Find where the given text appears and provide that cell's center as [X, Y] coordinate. 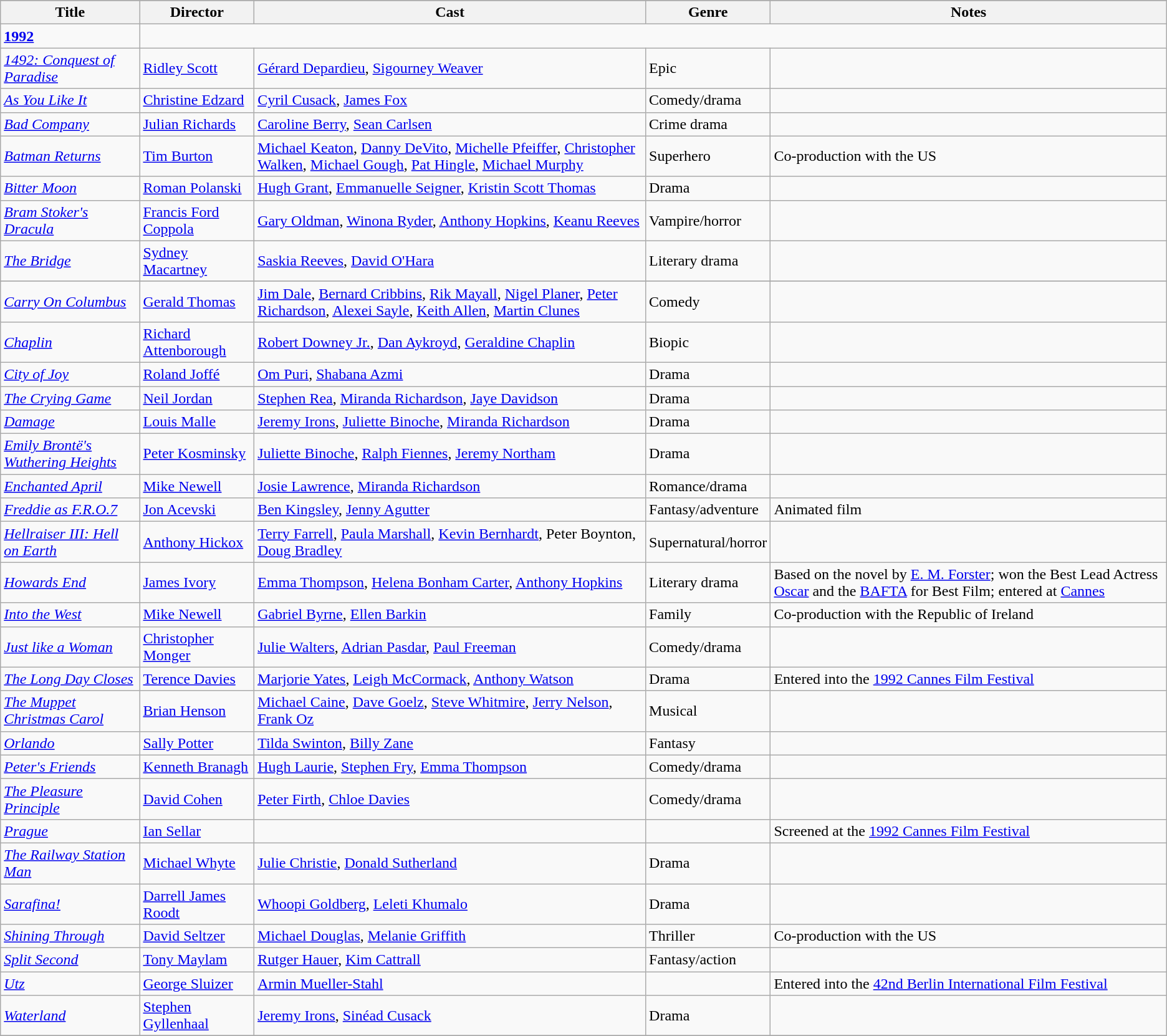
Musical [708, 711]
Darrell James Roodt [197, 904]
Josie Lawrence, Miranda Richardson [450, 486]
Gabriel Byrne, Ellen Barkin [450, 615]
Ridley Scott [197, 69]
Stephen Rea, Miranda Richardson, Jaye Davidson [450, 398]
Fantasy/adventure [708, 510]
Cyril Cusack, James Fox [450, 100]
Hugh Grant, Emmanuelle Seigner, Kristin Scott Thomas [450, 188]
Epic [708, 69]
Ian Sellar [197, 831]
Tony Maylam [197, 960]
Ben Kingsley, Jenny Agutter [450, 510]
Prague [70, 831]
Into the West [70, 615]
Entered into the 1992 Cannes Film Festival [969, 679]
Michael Caine, Dave Goelz, Steve Whitmire, Jerry Nelson, Frank Oz [450, 711]
Richard Attenborough [197, 342]
Gérard Depardieu, Sigourney Weaver [450, 69]
Hugh Laurie, Stephen Fry, Emma Thompson [450, 767]
David Seltzer [197, 936]
Supernatural/horror [708, 542]
Fantasy/action [708, 960]
Roman Polanski [197, 188]
Vampire/horror [708, 221]
Anthony Hickox [197, 542]
Notes [969, 12]
Based on the novel by E. M. Forster; won the Best Lead Actress Oscar and the BAFTA for Best Film; entered at Cannes [969, 582]
Tim Burton [197, 156]
Juliette Binoche, Ralph Fiennes, Jeremy Northam [450, 454]
Peter Kosminsky [197, 454]
Kenneth Branagh [197, 767]
The Railway Station Man [70, 863]
Neil Jordan [197, 398]
Whoopi Goldberg, Leleti Khumalo [450, 904]
Terence Davies [197, 679]
Caroline Berry, Sean Carlsen [450, 124]
Crime drama [708, 124]
Carry On Columbus [70, 302]
Julian Richards [197, 124]
Roland Joffé [197, 374]
Thriller [708, 936]
Enchanted April [70, 486]
Jeremy Irons, Juliette Binoche, Miranda Richardson [450, 422]
The Pleasure Principle [70, 799]
Francis Ford Coppola [197, 221]
Christine Edzard [197, 100]
City of Joy [70, 374]
Animated film [969, 510]
Shining Through [70, 936]
Sydney Macartney [197, 261]
Batman Returns [70, 156]
Julie Walters, Adrian Pasdar, Paul Freeman [450, 647]
George Sluizer [197, 984]
Director [197, 12]
Jim Dale, Bernard Cribbins, Rik Mayall, Nigel Planer, Peter Richardson, Alexei Sayle, Keith Allen, Martin Clunes [450, 302]
Peter Firth, Chloe Davies [450, 799]
Tilda Swinton, Billy Zane [450, 743]
Chaplin [70, 342]
Damage [70, 422]
Family [708, 615]
The Long Day Closes [70, 679]
Armin Mueller-Stahl [450, 984]
Split Second [70, 960]
Freddie as F.R.O.7 [70, 510]
Screened at the 1992 Cannes Film Festival [969, 831]
Co-production with the Republic of Ireland [969, 615]
Comedy [708, 302]
Genre [708, 12]
Gerald Thomas [197, 302]
Jon Acevski [197, 510]
Julie Christie, Donald Sutherland [450, 863]
Just like a Woman [70, 647]
Sally Potter [197, 743]
Jeremy Irons, Sinéad Cusack [450, 1016]
Romance/drama [708, 486]
Utz [70, 984]
Biopic [708, 342]
Robert Downey Jr., Dan Aykroyd, Geraldine Chaplin [450, 342]
Stephen Gyllenhaal [197, 1016]
Saskia Reeves, David O'Hara [450, 261]
Brian Henson [197, 711]
Hellraiser III: Hell on Earth [70, 542]
Waterland [70, 1016]
Sarafina! [70, 904]
The Bridge [70, 261]
Louis Malle [197, 422]
Michael Douglas, Melanie Griffith [450, 936]
Superhero [708, 156]
Title [70, 12]
Emma Thompson, Helena Bonham Carter, Anthony Hopkins [450, 582]
Gary Oldman, Winona Ryder, Anthony Hopkins, Keanu Reeves [450, 221]
Terry Farrell, Paula Marshall, Kevin Bernhardt, Peter Boynton, Doug Bradley [450, 542]
Peter's Friends [70, 767]
Rutger Hauer, Kim Cattrall [450, 960]
Cast [450, 12]
Bram Stoker's Dracula [70, 221]
Bitter Moon [70, 188]
The Muppet Christmas Carol [70, 711]
The Crying Game [70, 398]
David Cohen [197, 799]
Michael Keaton, Danny DeVito, Michelle Pfeiffer, Christopher Walken, Michael Gough, Pat Hingle, Michael Murphy [450, 156]
Howards End [70, 582]
Marjorie Yates, Leigh McCormack, Anthony Watson [450, 679]
Emily Brontë's Wuthering Heights [70, 454]
1992 [70, 36]
Om Puri, Shabana Azmi [450, 374]
Michael Whyte [197, 863]
As You Like It [70, 100]
Christopher Monger [197, 647]
Entered into the 42nd Berlin International Film Festival [969, 984]
James Ivory [197, 582]
Orlando [70, 743]
Fantasy [708, 743]
Bad Company [70, 124]
1492: Conquest of Paradise [70, 69]
